Return the [X, Y] coordinate for the center point of the cell that contains the specified text.  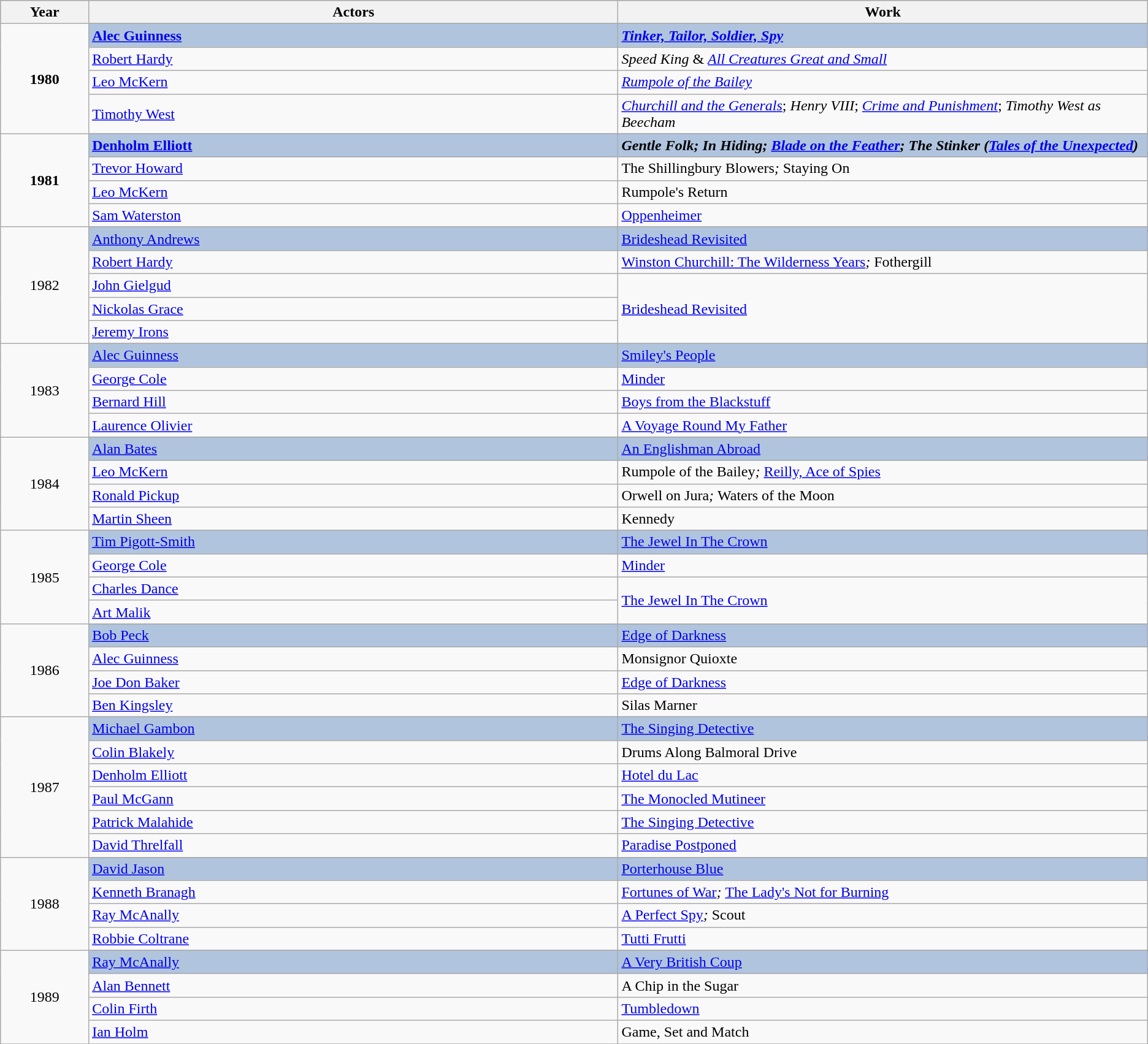
Fortunes of War; The Lady's Not for Burning [883, 892]
1987 [45, 787]
Rumpole of the Bailey [883, 82]
Game, Set and Match [883, 1032]
Winston Churchill: The Wilderness Years; Fothergill [883, 262]
Oppenheimer [883, 215]
Tim Pigott-Smith [353, 542]
Rumpole's Return [883, 192]
1988 [45, 904]
Jeremy Irons [353, 332]
Churchill and the Generals; Henry VIII; Crime and Punishment; Timothy West as Beecham [883, 114]
Tutti Frutti [883, 939]
Porterhouse Blue [883, 869]
Nickolas Grace [353, 308]
Laurence Olivier [353, 425]
1981 [45, 180]
Anthony Andrews [353, 238]
A Perfect Spy; Scout [883, 915]
Tumbledown [883, 1008]
Kenneth Branagh [353, 892]
Work [883, 12]
A Very British Coup [883, 962]
Tinker, Tailor, Soldier, Spy [883, 36]
Bob Peck [353, 635]
1986 [45, 670]
Michael Gambon [353, 729]
Paul McGann [353, 799]
Sam Waterston [353, 215]
Ian Holm [353, 1032]
A Chip in the Sugar [883, 985]
Colin Blakely [353, 752]
Charles Dance [353, 589]
Joe Don Baker [353, 682]
1982 [45, 285]
Patrick Malahide [353, 822]
The Monocled Mutineer [883, 799]
Speed King & All Creatures Great and Small [883, 59]
Bernard Hill [353, 402]
Actors [353, 12]
David Jason [353, 869]
Hotel du Lac [883, 775]
John Gielgud [353, 285]
Colin Firth [353, 1008]
Ronald Pickup [353, 495]
1983 [45, 391]
Robbie Coltrane [353, 939]
Monsignor Quioxte [883, 658]
Alan Bates [353, 449]
An Englishman Abroad [883, 449]
1980 [45, 78]
Paradise Postponed [883, 845]
1989 [45, 997]
Timothy West [353, 114]
1984 [45, 484]
Boys from the Blackstuff [883, 402]
Ben Kingsley [353, 706]
Martin Sheen [353, 519]
Alan Bennett [353, 985]
Trevor Howard [353, 169]
Silas Marner [883, 706]
A Voyage Round My Father [883, 425]
Orwell on Jura; Waters of the Moon [883, 495]
Drums Along Balmoral Drive [883, 752]
The Shillingbury Blowers; Staying On [883, 169]
Kennedy [883, 519]
1985 [45, 577]
Smiley's People [883, 356]
Year [45, 12]
Gentle Folk; In Hiding; Blade on the Feather; The Stinker (Tales of the Unexpected) [883, 145]
Rumpole of the Bailey; Reilly, Ace of Spies [883, 472]
Art Malik [353, 612]
David Threlfall [353, 845]
